Scan for the cell matching the given text and deliver its (x, y) coordinate at center. 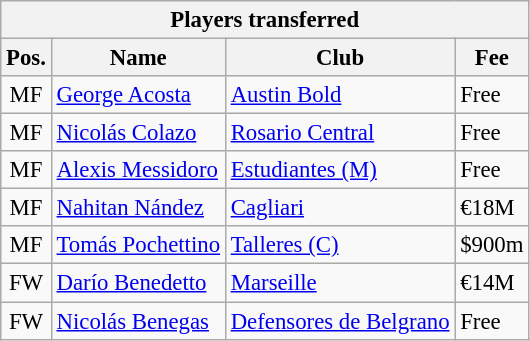
$900m (492, 245)
Austin Bold (340, 95)
Rosario Central (340, 133)
Marseille (340, 283)
Alexis Messidoro (138, 170)
Darío Benedetto (138, 283)
€14M (492, 283)
Nahitan Nández (138, 208)
Tomás Pochettino (138, 245)
Talleres (C) (340, 245)
Estudiantes (M) (340, 170)
Nicolás Benegas (138, 321)
Pos. (26, 58)
Nicolás Colazo (138, 133)
Players transferred (265, 20)
Defensores de Belgrano (340, 321)
George Acosta (138, 95)
Club (340, 58)
€18M (492, 208)
Fee (492, 58)
Name (138, 58)
Cagliari (340, 208)
